Scan for the cell matching the given text and deliver its [X, Y] coordinate at center. 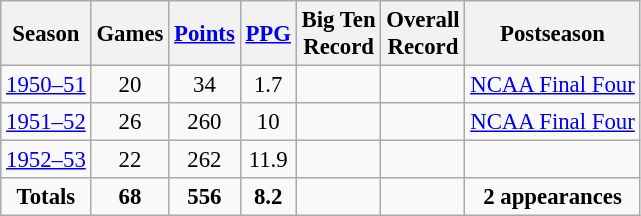
68 [130, 197]
262 [204, 160]
20 [130, 85]
10 [268, 122]
8.2 [268, 197]
11.9 [268, 160]
22 [130, 160]
1952–53 [46, 160]
Overall Record [423, 34]
556 [204, 197]
Season [46, 34]
26 [130, 122]
34 [204, 85]
1.7 [268, 85]
Postseason [552, 34]
1950–51 [46, 85]
Games [130, 34]
Big Ten Record [338, 34]
2 appearances [552, 197]
1951–52 [46, 122]
PPG [268, 34]
260 [204, 122]
Points [204, 34]
Totals [46, 197]
